Pinpoint the cell where the given text exists, returning its (X, Y) midpoint coordinate. 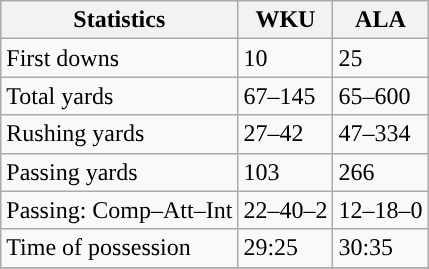
12–18–0 (380, 210)
WKU (286, 20)
266 (380, 172)
Passing yards (120, 172)
25 (380, 58)
Statistics (120, 20)
Rushing yards (120, 134)
ALA (380, 20)
Passing: Comp–Att–Int (120, 210)
Total yards (120, 96)
10 (286, 58)
27–42 (286, 134)
47–334 (380, 134)
Time of possession (120, 248)
First downs (120, 58)
65–600 (380, 96)
29:25 (286, 248)
22–40–2 (286, 210)
30:35 (380, 248)
103 (286, 172)
67–145 (286, 96)
